Find where the given text appears and provide that cell's center as (X, Y) coordinate. 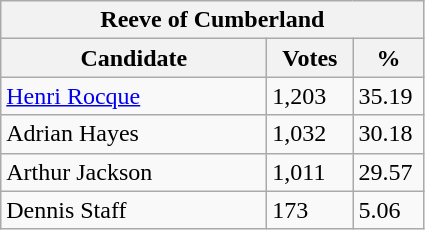
173 (310, 210)
35.19 (388, 96)
1,011 (310, 172)
1,203 (310, 96)
Dennis Staff (134, 210)
29.57 (388, 172)
1,032 (310, 134)
30.18 (388, 134)
Arthur Jackson (134, 172)
Reeve of Cumberland (212, 20)
Adrian Hayes (134, 134)
Candidate (134, 58)
Henri Rocque (134, 96)
5.06 (388, 210)
% (388, 58)
Votes (310, 58)
